Locate the cell with the specified text and output its (X, Y) center coordinate. 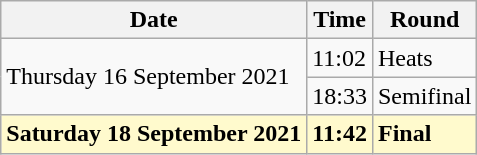
11:42 (340, 134)
Date (154, 20)
Round (424, 20)
Time (340, 20)
Heats (424, 58)
18:33 (340, 96)
Final (424, 134)
Saturday 18 September 2021 (154, 134)
Semifinal (424, 96)
11:02 (340, 58)
Thursday 16 September 2021 (154, 77)
